For the text-containing cell, return its midpoint in (x, y) coordinate format. 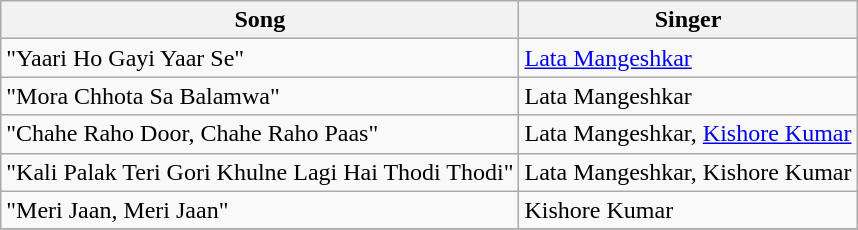
"Meri Jaan, Meri Jaan" (260, 210)
Kishore Kumar (688, 210)
"Chahe Raho Door, Chahe Raho Paas" (260, 134)
Song (260, 20)
"Yaari Ho Gayi Yaar Se" (260, 58)
"Mora Chhota Sa Balamwa" (260, 96)
Singer (688, 20)
"Kali Palak Teri Gori Khulne Lagi Hai Thodi Thodi" (260, 172)
